Output the (X, Y) coordinate of the center of the cell containing the given text.  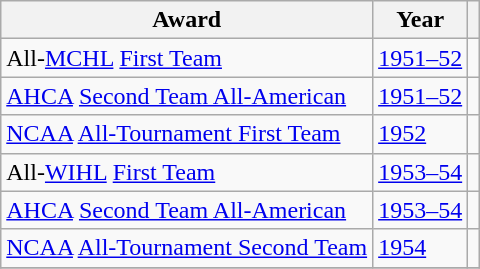
1954 (420, 248)
All-MCHL First Team (187, 58)
Award (187, 20)
All-WIHL First Team (187, 172)
1952 (420, 134)
NCAA All-Tournament Second Team (187, 248)
Year (420, 20)
NCAA All-Tournament First Team (187, 134)
